From the cell containing the given text, extract its center point as [x, y] coordinate. 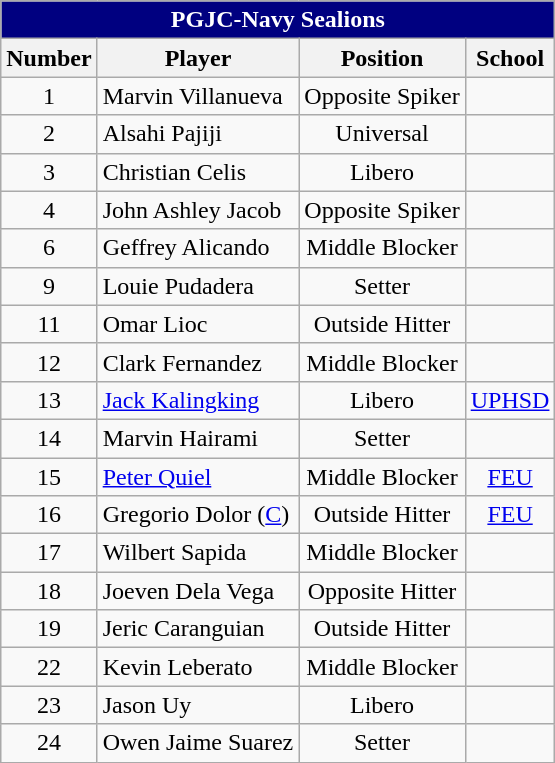
Gregorio Dolor (C) [198, 515]
Owen Jaime Suarez [198, 743]
9 [49, 286]
Marvin Villanueva [198, 96]
Player [198, 58]
22 [49, 667]
Jason Uy [198, 705]
Opposite Hitter [382, 591]
17 [49, 553]
Louie Pudadera [198, 286]
19 [49, 629]
Geffrey Alicando [198, 248]
Position [382, 58]
2 [49, 134]
Omar Lioc [198, 324]
Peter Quiel [198, 477]
14 [49, 438]
24 [49, 743]
13 [49, 400]
15 [49, 477]
Number [49, 58]
Christian Celis [198, 172]
16 [49, 515]
11 [49, 324]
23 [49, 705]
Universal [382, 134]
Alsahi Pajiji [198, 134]
Kevin Leberato [198, 667]
Marvin Hairami [198, 438]
3 [49, 172]
4 [49, 210]
Jeric Caranguian [198, 629]
1 [49, 96]
PGJC-Navy Sealions [278, 20]
John Ashley Jacob [198, 210]
6 [49, 248]
UPHSD [510, 400]
12 [49, 362]
School [510, 58]
18 [49, 591]
Wilbert Sapida [198, 553]
Joeven Dela Vega [198, 591]
Jack Kalingking [198, 400]
Clark Fernandez [198, 362]
